Detect which cell encompasses the target text, then output its [x, y] center coordinate. 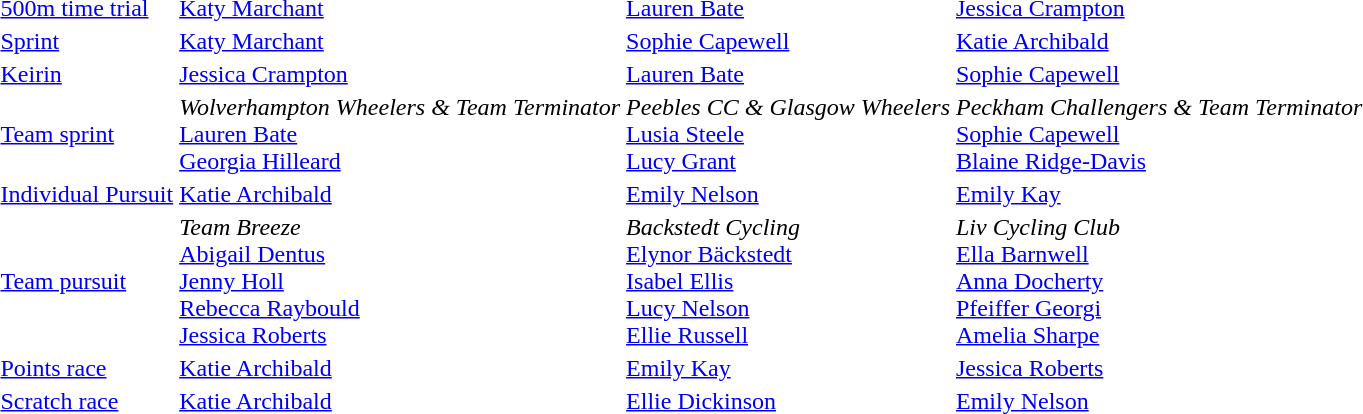
Emily Nelson [788, 194]
Lauren Bate [788, 74]
Jessica Crampton [400, 74]
Backstedt CyclingElynor Bäckstedt Isabel EllisLucy Nelson Ellie Russell [788, 281]
Sophie Capewell [788, 41]
Peebles CC & Glasgow WheelersLusia Steele Lucy Grant [788, 134]
Wolverhampton Wheelers & Team TerminatorLauren Bate Georgia Hilleard [400, 134]
Emily Kay [788, 368]
Team Breeze Abigail Dentus Jenny HollRebecca Raybould Jessica Roberts [400, 281]
Katy Marchant [400, 41]
